From the cell containing the given text, extract its center point as (X, Y) coordinate. 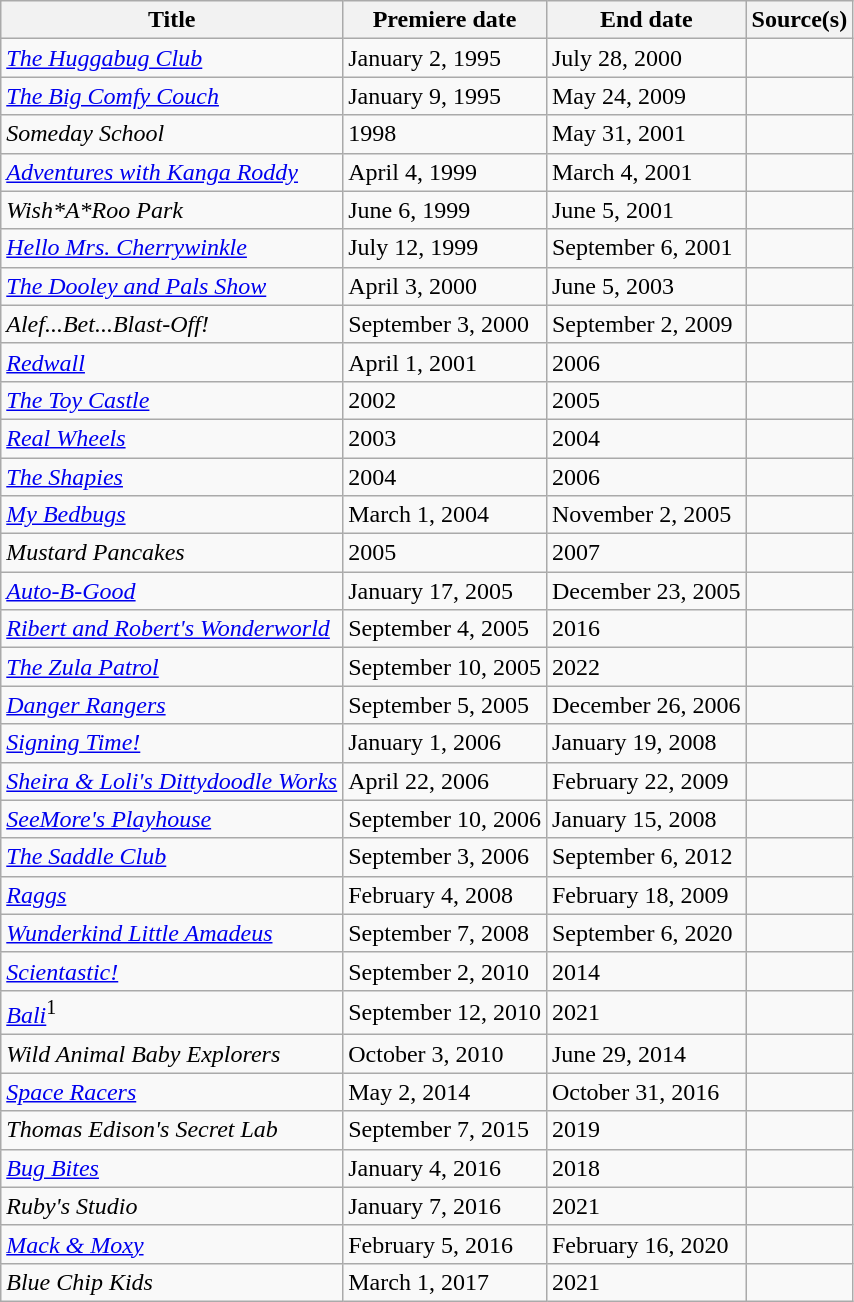
Wild Animal Baby Explorers (172, 1054)
My Bedbugs (172, 515)
September 6, 2020 (646, 933)
February 16, 2020 (646, 1244)
March 1, 2004 (445, 515)
December 23, 2005 (646, 591)
Source(s) (800, 20)
End date (646, 20)
Title (172, 20)
February 5, 2016 (445, 1244)
SeeMore's Playhouse (172, 819)
May 2, 2014 (445, 1092)
2007 (646, 553)
September 12, 2010 (445, 1012)
September 10, 2005 (445, 667)
The Huggabug Club (172, 58)
Signing Time! (172, 743)
June 5, 2001 (646, 210)
September 3, 2000 (445, 324)
Blue Chip Kids (172, 1282)
September 7, 2015 (445, 1130)
July 12, 1999 (445, 248)
February 22, 2009 (646, 781)
Raggs (172, 895)
Mack & Moxy (172, 1244)
2003 (445, 438)
March 1, 2017 (445, 1282)
June 6, 1999 (445, 210)
January 19, 2008 (646, 743)
July 28, 2000 (646, 58)
Bug Bites (172, 1168)
2019 (646, 1130)
January 15, 2008 (646, 819)
January 7, 2016 (445, 1206)
November 2, 2005 (646, 515)
The Toy Castle (172, 400)
Auto-B-Good (172, 591)
May 31, 2001 (646, 134)
February 18, 2009 (646, 895)
April 22, 2006 (445, 781)
September 3, 2006 (445, 857)
May 24, 2009 (646, 96)
September 4, 2005 (445, 629)
The Shapies (172, 477)
Ribert and Robert's Wonderworld (172, 629)
2016 (646, 629)
January 1, 2006 (445, 743)
April 4, 1999 (445, 172)
2002 (445, 400)
December 26, 2006 (646, 705)
September 10, 2006 (445, 819)
Hello Mrs. Cherrywinkle (172, 248)
April 3, 2000 (445, 286)
Scientastic! (172, 971)
October 31, 2016 (646, 1092)
The Dooley and Pals Show (172, 286)
Redwall (172, 362)
Bali1 (172, 1012)
Adventures with Kanga Roddy (172, 172)
Alef...Bet...Blast-Off! (172, 324)
Wish*A*Roo Park (172, 210)
Premiere date (445, 20)
January 17, 2005 (445, 591)
June 29, 2014 (646, 1054)
2018 (646, 1168)
January 4, 2016 (445, 1168)
Danger Rangers (172, 705)
April 1, 2001 (445, 362)
September 5, 2005 (445, 705)
Space Racers (172, 1092)
January 2, 1995 (445, 58)
October 3, 2010 (445, 1054)
February 4, 2008 (445, 895)
The Big Comfy Couch (172, 96)
Mustard Pancakes (172, 553)
January 9, 1995 (445, 96)
September 6, 2001 (646, 248)
September 2, 2009 (646, 324)
1998 (445, 134)
The Zula Patrol (172, 667)
Real Wheels (172, 438)
March 4, 2001 (646, 172)
Wunderkind Little Amadeus (172, 933)
2022 (646, 667)
September 2, 2010 (445, 971)
Thomas Edison's Secret Lab (172, 1130)
September 7, 2008 (445, 933)
Sheira & Loli's Dittydoodle Works (172, 781)
Someday School (172, 134)
2014 (646, 971)
Ruby's Studio (172, 1206)
The Saddle Club (172, 857)
June 5, 2003 (646, 286)
September 6, 2012 (646, 857)
